Return [x, y] of the center of cell containing provided text 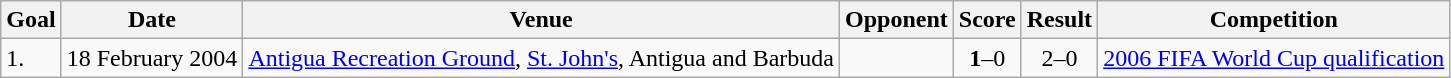
Venue [542, 20]
Date [152, 20]
Goal [31, 20]
2006 FIFA World Cup qualification [1274, 58]
Result [1059, 20]
1–0 [987, 58]
18 February 2004 [152, 58]
2–0 [1059, 58]
Competition [1274, 20]
Opponent [897, 20]
1. [31, 58]
Antigua Recreation Ground, St. John's, Antigua and Barbuda [542, 58]
Score [987, 20]
